Identify which cell holds the provided text, then report its (X, Y) central coordinate. 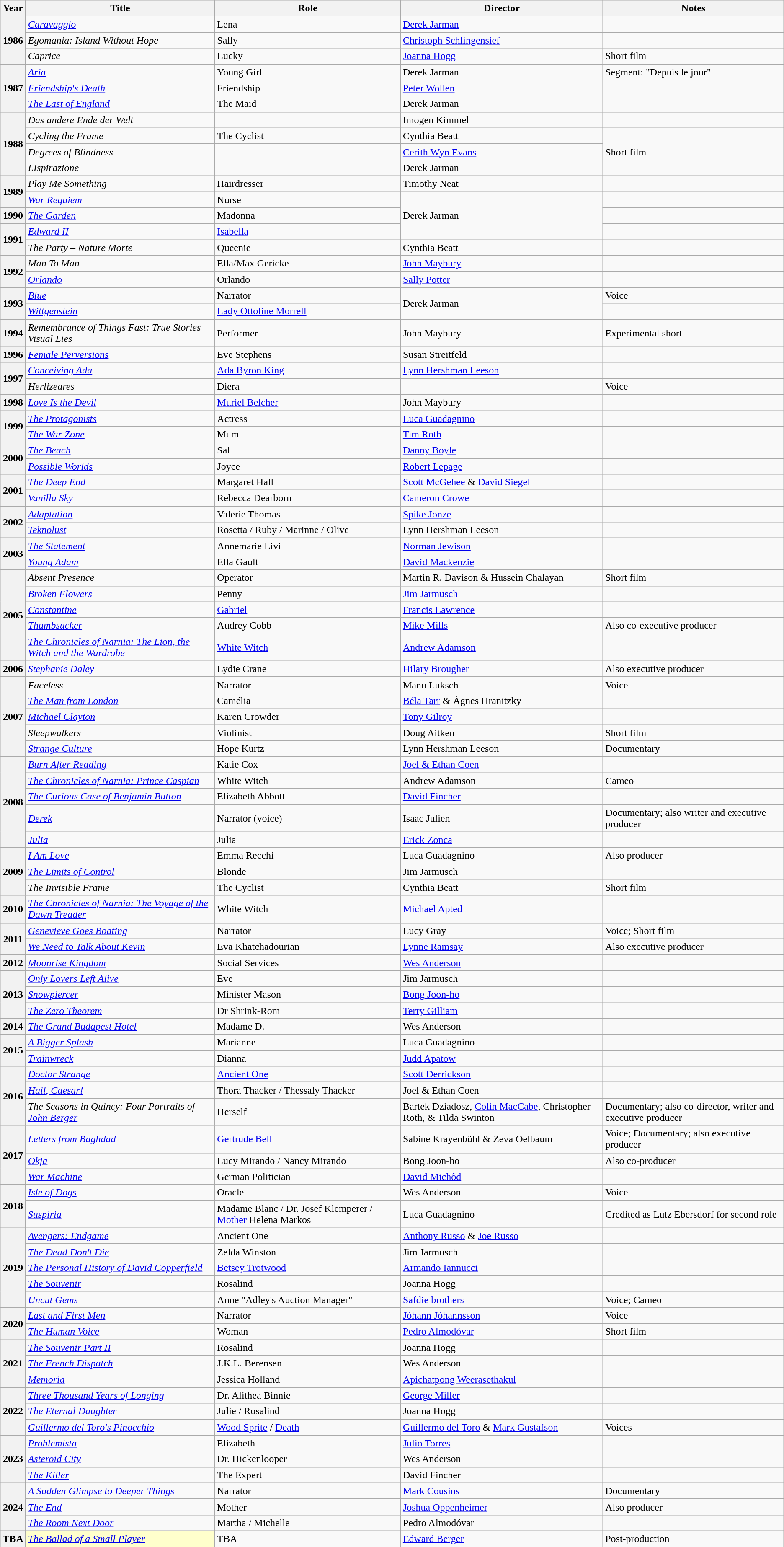
Also co-producer (694, 1161)
Karen Crowder (308, 717)
Eve Stephens (308, 354)
Egomania: Island Without Hope (120, 40)
Actress (308, 418)
Zelda Winston (308, 1252)
The Expert (308, 1475)
War Machine (120, 1177)
Teknolust (120, 530)
2012 (13, 962)
Possible Worlds (120, 466)
Isabella (308, 232)
The Ballad of a Small Player (120, 1539)
Cycling the Frame (120, 136)
The Maid (308, 104)
Thumbsucker (120, 626)
Female Perversions (120, 354)
Lucky (308, 56)
Experimental short (694, 333)
2000 (13, 458)
Erick Zonca (502, 840)
Herlizeares (120, 386)
Herself (308, 1112)
Valerie Thomas (308, 514)
Sabine Krayenbühl & Zeva Oelbaum (502, 1139)
Anthony Russo & Joe Russo (502, 1236)
Constantine (120, 610)
Minister Mason (308, 994)
Burn After Reading (120, 765)
1992 (13, 272)
The Killer (120, 1475)
Snowpiercer (120, 994)
Love Is the Devil (120, 402)
Lynne Ramsay (502, 947)
Last and First Men (120, 1316)
Ada Byron King (308, 370)
Imogen Kimmel (502, 120)
1987 (13, 88)
We Need to Talk About Kevin (120, 947)
Moonrise Kingdom (120, 962)
Social Services (308, 962)
Eva Khatchadourian (308, 947)
Vanilla Sky (120, 498)
Avengers: Endgame (120, 1236)
Voice; Short film (694, 931)
Armando Iannucci (502, 1268)
Gabriel (308, 610)
Narrator (voice) (308, 818)
Elizabeth (308, 1443)
J.K.L. Berensen (308, 1363)
Year (13, 8)
Dr Shrink-Rom (308, 1010)
Thora Thacker / Thessaly Thacker (308, 1090)
Dianna (308, 1058)
Mum (308, 434)
Edward II (120, 232)
The Statement (120, 546)
David Michôd (502, 1177)
Hairdresser (308, 184)
Doctor Strange (120, 1074)
Safdie brothers (502, 1299)
2010 (13, 909)
Penny (308, 594)
Lady Ottoline Morrell (308, 311)
Performer (308, 333)
The War Zone (120, 434)
Post-production (694, 1539)
2021 (13, 1363)
The Invisible Frame (120, 887)
Director (502, 8)
The Protagonists (120, 418)
Blue (120, 295)
Caprice (120, 56)
Letters from Baghdad (120, 1139)
Lydie Crane (308, 669)
Emma Recchi (308, 856)
Madame D. (308, 1027)
Mark Cousins (502, 1491)
Martin R. Davison & Hussein Chalayan (502, 578)
A Bigger Splash (120, 1043)
Adaptation (120, 514)
1994 (13, 333)
Play Me Something (120, 184)
Violinist (308, 733)
Sleepwalkers (120, 733)
Broken Flowers (120, 594)
Sal (308, 450)
Absent Presence (120, 578)
German Politician (308, 1177)
Faceless (120, 685)
Only Lovers Left Alive (120, 978)
Mother (308, 1507)
Memoria (120, 1379)
The Curious Case of Benjamin Button (120, 797)
The Party – Nature Morte (120, 248)
Isaac Julien (502, 818)
Young Adam (120, 562)
Also co-executive producer (694, 626)
David Mackenzie (502, 562)
Voices (694, 1427)
Aria (120, 72)
2022 (13, 1411)
Muriel Belcher (308, 402)
1989 (13, 191)
Christoph Schlingensief (502, 40)
Queenie (308, 248)
Susan Streitfeld (502, 354)
Robert Lepage (502, 466)
2016 (13, 1096)
The Man from London (120, 701)
Judd Apatow (502, 1058)
Blonde (308, 872)
Three Thousand Years of Longing (120, 1395)
I Am Love (120, 856)
The Limits of Control (120, 872)
Dr. Alithea Binnie (308, 1395)
Marianne (308, 1043)
The Garden (120, 216)
Ella Gault (308, 562)
Das andere Ende der Welt (120, 120)
Timothy Neat (502, 184)
2006 (13, 669)
The Chronicles of Narnia: Prince Caspian (120, 781)
The Room Next Door (120, 1523)
Lena (308, 24)
Young Girl (308, 72)
Béla Tarr & Ágnes Hranitzky (502, 701)
Katie Cox (308, 765)
Voice; Documentary; also executive producer (694, 1139)
2011 (13, 939)
Caravaggio (120, 24)
Isle of Dogs (120, 1193)
The Eternal Daughter (120, 1411)
2009 (13, 872)
Degrees of Blindness (120, 152)
Hail, Caesar! (120, 1090)
Scott McGehee & David Siegel (502, 482)
Martha / Michelle (308, 1523)
Edward Berger (502, 1539)
Friendship's Death (120, 88)
1990 (13, 216)
Tim Roth (502, 434)
Cameo (694, 781)
Eve (308, 978)
The Seasons in Quincy: Four Portraits of John Berger (120, 1112)
Doug Aitken (502, 733)
1991 (13, 240)
1988 (13, 144)
Jessica Holland (308, 1379)
The Last of England (120, 104)
2020 (13, 1324)
Guillermo del Toro & Mark Gustafson (502, 1427)
Spike Jonze (502, 514)
Audrey Cobb (308, 626)
Credited as Lutz Ebersdorf for second role (694, 1214)
Guillermo del Toro's Pinocchio (120, 1427)
Bartek Dziadosz, Colin MacCabe, Christopher Roth, & Tilda Swinton (502, 1112)
Jóhann Jóhannsson (502, 1316)
The Chronicles of Narnia: The Lion, the Witch and the Wardrobe (120, 647)
Documentary; also co-director, writer and executive producer (694, 1112)
Oracle (308, 1193)
Apichatpong Weerasethakul (502, 1379)
The Chronicles of Narnia: The Voyage of the Dawn Treader (120, 909)
Voice; Cameo (694, 1299)
2015 (13, 1050)
Elizabeth Abbott (308, 797)
Rebecca Dearborn (308, 498)
Terry Gilliam (502, 1010)
Dr. Hickenlooper (308, 1459)
2008 (13, 802)
Peter Wollen (502, 88)
Genevieve Goes Boating (120, 931)
1998 (13, 402)
Madame Blanc / Dr. Josef Klemperer / Mother Helena Markos (308, 1214)
Diera (308, 386)
Joshua Oppenheimer (502, 1507)
Scott Derrickson (502, 1074)
The Souvenir (120, 1283)
1986 (13, 40)
The French Dispatch (120, 1363)
Madonna (308, 216)
Notes (694, 8)
Wood Sprite / Death (308, 1427)
2014 (13, 1027)
Segment: "Depuis le jour" (694, 72)
Gertrude Bell (308, 1139)
The Beach (120, 450)
The Souvenir Part II (120, 1348)
Margaret Hall (308, 482)
2019 (13, 1268)
Tony Gilroy (502, 717)
1993 (13, 303)
The Human Voice (120, 1332)
Joyce (308, 466)
War Requiem (120, 200)
The End (120, 1507)
LIspirazione (120, 168)
Suspiria (120, 1214)
Uncut Gems (120, 1299)
1999 (13, 426)
George Miller (502, 1395)
Sally (308, 40)
Hilary Brougher (502, 669)
2003 (13, 554)
Anne "Adley's Auction Manager" (308, 1299)
Lucy Gray (502, 931)
Conceiving Ada (120, 370)
Stephanie Daley (120, 669)
1996 (13, 354)
Wittgenstein (120, 311)
Mike Mills (502, 626)
Hope Kurtz (308, 749)
Camélia (308, 701)
The Zero Theorem (120, 1010)
Okja (120, 1161)
Operator (308, 578)
Remembrance of Things Fast: True Stories Visual Lies (120, 333)
Nurse (308, 200)
Cameron Crowe (502, 498)
Rosetta / Ruby / Marinne / Olive (308, 530)
Manu Luksch (502, 685)
2002 (13, 522)
2001 (13, 490)
Title (120, 8)
Francis Lawrence (502, 610)
Betsey Trotwood (308, 1268)
Friendship (308, 88)
Julie / Rosalind (308, 1411)
Ella/Max Gericke (308, 264)
Lucy Mirando / Nancy Mirando (308, 1161)
Trainwreck (120, 1058)
Annemarie Livi (308, 546)
Julio Torres (502, 1443)
Woman (308, 1332)
Problemista (120, 1443)
The Deep End (120, 482)
Asteroid City (120, 1459)
Michael Clayton (120, 717)
Man To Man (120, 264)
2018 (13, 1206)
Strange Culture (120, 749)
2007 (13, 717)
Michael Apted (502, 909)
Norman Jewison (502, 546)
A Sudden Glimpse to Deeper Things (120, 1491)
2005 (13, 615)
2017 (13, 1155)
The Personal History of David Copperfield (120, 1268)
Danny Boyle (502, 450)
Role (308, 8)
Derek (120, 818)
2013 (13, 994)
Documentary; also writer and executive producer (694, 818)
2024 (13, 1507)
2023 (13, 1459)
1997 (13, 378)
Cerith Wyn Evans (502, 152)
The Grand Budapest Hotel (120, 1027)
The Dead Don't Die (120, 1252)
Sally Potter (502, 279)
